Determine the (X, Y) coordinate at the center of the cell enclosing the given text.  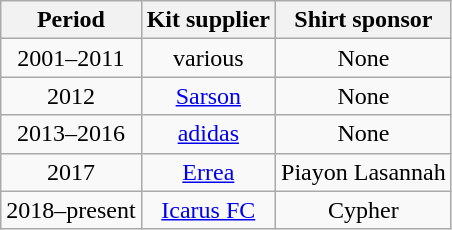
Errea (208, 172)
Period (71, 20)
Sarson (208, 96)
2017 (71, 172)
adidas (208, 134)
Icarus FC (208, 210)
2001–2011 (71, 58)
Kit supplier (208, 20)
various (208, 58)
2013–2016 (71, 134)
Piayon Lasannah (364, 172)
2018–present (71, 210)
Cypher (364, 210)
2012 (71, 96)
Shirt sponsor (364, 20)
